Extract the (X, Y) coordinate from the center of the cell holding the provided text.  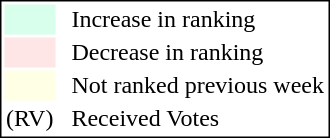
Increase in ranking (198, 19)
Not ranked previous week (198, 85)
Received Votes (198, 119)
Decrease in ranking (198, 53)
(RV) (29, 119)
